Output the (x, y) coordinate of the center of the cell containing the given text.  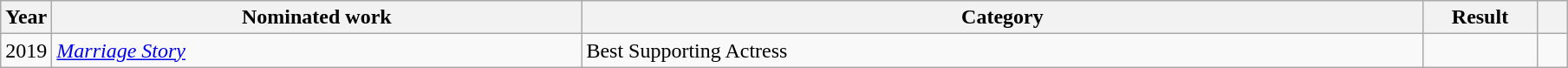
Year (26, 17)
Result (1480, 17)
Marriage Story (317, 51)
Best Supporting Actress (1002, 51)
2019 (26, 51)
Category (1002, 17)
Nominated work (317, 17)
